Output the (X, Y) coordinate of the center of the cell containing the given text.  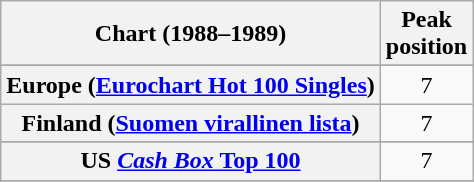
Finland (Suomen virallinen lista) (191, 123)
US Cash Box Top 100 (191, 161)
Chart (1988–1989) (191, 34)
Peakposition (426, 34)
Europe (Eurochart Hot 100 Singles) (191, 85)
